Return [X, Y] of the center of cell containing provided text 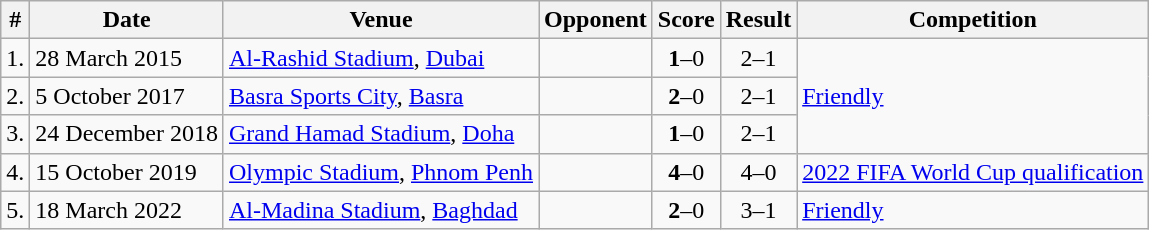
28 March 2015 [127, 58]
Al-Rashid Stadium, Dubai [380, 58]
Opponent [596, 20]
Venue [380, 20]
4. [16, 172]
Al-Madina Stadium, Baghdad [380, 210]
Date [127, 20]
Olympic Stadium, Phnom Penh [380, 172]
Competition [973, 20]
# [16, 20]
2. [16, 96]
2022 FIFA World Cup qualification [973, 172]
3–1 [758, 210]
Basra Sports City, Basra [380, 96]
Score [686, 20]
24 December 2018 [127, 134]
5. [16, 210]
15 October 2019 [127, 172]
3. [16, 134]
1. [16, 58]
5 October 2017 [127, 96]
Grand Hamad Stadium, Doha [380, 134]
18 March 2022 [127, 210]
Result [758, 20]
